Capture the cell that displays the provided text and extract its (x, y) central coordinate. 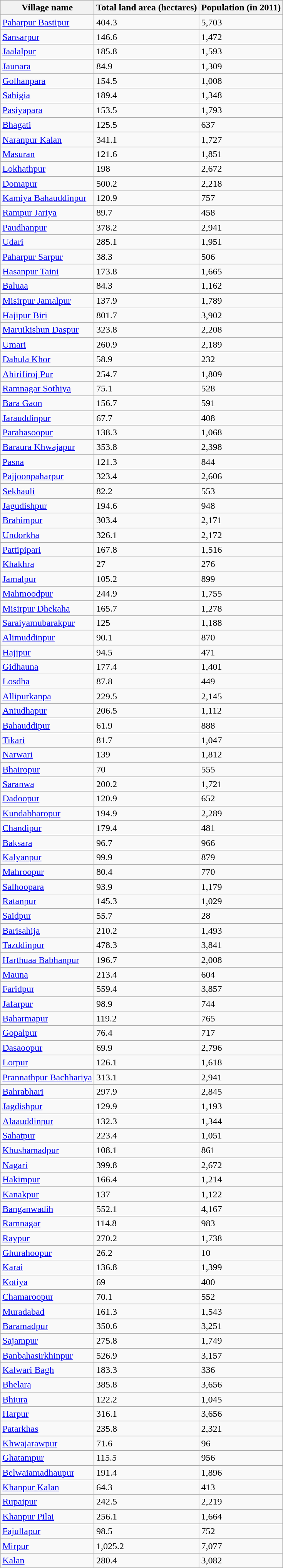
138.3 (146, 433)
Jagudishpur (47, 506)
323.4 (146, 476)
108.1 (146, 1150)
Dadoopur (47, 799)
1,025.2 (146, 1546)
260.9 (146, 344)
2,219 (241, 1502)
Saranwa (47, 784)
Belwaiamadhaupur (47, 1473)
2,208 (241, 330)
Undorkha (47, 535)
313.1 (146, 1077)
58.9 (146, 359)
408 (241, 418)
Baksara (47, 843)
173.8 (146, 271)
280.4 (146, 1560)
196.7 (146, 960)
242.5 (146, 1502)
2,171 (241, 520)
Umari (47, 344)
323.8 (146, 330)
888 (241, 725)
105.2 (146, 579)
223.4 (146, 1136)
67.7 (146, 418)
326.1 (146, 535)
528 (241, 388)
129.9 (146, 1106)
Kalan (47, 1560)
194.6 (146, 506)
1,951 (241, 242)
404.3 (146, 22)
93.9 (146, 886)
Pasiyapara (47, 110)
Bara Gaon (47, 403)
552 (241, 1297)
Paharpur Sarpur (47, 257)
Bhiura (47, 1399)
Sekhauli (47, 491)
526.9 (146, 1355)
90.1 (146, 637)
1,399 (241, 1267)
80.4 (146, 872)
Mahmoodpur (47, 593)
Village name (47, 8)
161.3 (146, 1311)
Nagari (47, 1165)
1,789 (241, 301)
Jaalalpur (47, 52)
122.2 (146, 1399)
1,618 (241, 1062)
276 (241, 564)
189.4 (146, 95)
478.3 (146, 945)
353.8 (146, 447)
96.7 (146, 843)
948 (241, 506)
Khwajarawpur (47, 1443)
235.8 (146, 1429)
Salhoopara (47, 886)
Prannathpur Bachhariya (47, 1077)
1,593 (241, 52)
500.2 (146, 184)
Sansarpur (47, 37)
Tikari (47, 740)
1,068 (241, 433)
297.9 (146, 1092)
471 (241, 652)
Total land area (hectares) (146, 8)
Population (in 2011) (241, 8)
Chamaroopur (47, 1297)
Baramadpur (47, 1326)
Rupaipur (47, 1502)
Baluaa (47, 286)
7,077 (241, 1546)
844 (241, 462)
Kanakpur (47, 1194)
Ghurahoopur (47, 1253)
4,167 (241, 1209)
1,812 (241, 755)
2,796 (241, 1048)
Masuran (47, 154)
Alimuddinpur (47, 637)
449 (241, 682)
385.8 (146, 1385)
Allipurkanpa (47, 696)
604 (241, 975)
165.7 (146, 608)
38.3 (146, 257)
64.3 (146, 1487)
2,606 (241, 476)
145.3 (146, 901)
2,189 (241, 344)
Patarkhas (47, 1429)
98.5 (146, 1531)
Hajipur (47, 652)
198 (146, 169)
254.7 (146, 374)
154.5 (146, 81)
Pajjoonpaharpur (47, 476)
Ratanpur (47, 901)
206.5 (146, 711)
Hakimpur (47, 1180)
1,793 (241, 110)
213.4 (146, 975)
81.7 (146, 740)
Bhelara (47, 1385)
Barisahija (47, 931)
114.8 (146, 1224)
61.9 (146, 725)
3,082 (241, 1560)
84.9 (146, 66)
119.2 (146, 1018)
200.2 (146, 784)
55.7 (146, 916)
Mauna (47, 975)
1,493 (241, 931)
94.5 (146, 652)
232 (241, 359)
Baharmapur (47, 1018)
1,051 (241, 1136)
Saraiyamubarakpur (47, 623)
1,727 (241, 139)
Misirpur Dhekaha (47, 608)
Khanpur Pilai (47, 1516)
2,218 (241, 184)
76.4 (146, 1033)
191.4 (146, 1473)
153.5 (146, 110)
1,348 (241, 95)
Khushamadpur (47, 1150)
82.2 (146, 491)
Rampur Jariya (47, 213)
Ahirifiroj Pur (47, 374)
458 (241, 213)
70.1 (146, 1297)
Khanpur Kalan (47, 1487)
275.8 (146, 1341)
71.6 (146, 1443)
1,193 (241, 1106)
956 (241, 1458)
99.9 (146, 857)
1,179 (241, 886)
413 (241, 1487)
256.1 (146, 1516)
Jamalpur (47, 579)
Muradabad (47, 1311)
125 (146, 623)
70 (146, 769)
553 (241, 491)
1,543 (241, 1311)
28 (241, 916)
378.2 (146, 227)
Pasna (47, 462)
1,472 (241, 37)
Naranpur Kalan (47, 139)
Harthuaa Babhanpur (47, 960)
Ramnagar (47, 1224)
244.9 (146, 593)
350.6 (146, 1326)
2,321 (241, 1429)
210.2 (146, 931)
555 (241, 769)
2,145 (241, 696)
185.8 (146, 52)
Sahigia (47, 95)
2,398 (241, 447)
879 (241, 857)
1,749 (241, 1341)
229.5 (146, 696)
69 (146, 1282)
125.5 (146, 125)
Mahroopur (47, 872)
303.4 (146, 520)
966 (241, 843)
Lokhathpur (47, 169)
137 (146, 1194)
2,008 (241, 960)
26.2 (146, 1253)
270.2 (146, 1238)
399.8 (146, 1165)
Gidhauna (47, 667)
Hajipur Biri (47, 315)
765 (241, 1018)
Kalwari Bagh (47, 1370)
5,703 (241, 22)
1,309 (241, 66)
591 (241, 403)
Sahatpur (47, 1136)
96 (241, 1443)
Kalyanpur (47, 857)
1,896 (241, 1473)
121.3 (146, 462)
Kamiya Bahauddinpur (47, 198)
336 (241, 1370)
Kundabharopur (47, 813)
137.9 (146, 301)
Bahauddipur (47, 725)
752 (241, 1531)
Kotiya (47, 1282)
899 (241, 579)
Faridpur (47, 989)
316.1 (146, 1414)
Dahula Khor (47, 359)
Khakhra (47, 564)
1,851 (241, 154)
481 (241, 828)
637 (241, 125)
717 (241, 1033)
1,738 (241, 1238)
Raypur (47, 1238)
Bhagati (47, 125)
1,029 (241, 901)
1,008 (241, 81)
652 (241, 799)
10 (241, 1253)
341.1 (146, 139)
87.8 (146, 682)
Banbahasirkhinpur (47, 1355)
89.7 (146, 213)
Fajullapur (47, 1531)
3,841 (241, 945)
770 (241, 872)
Maruikishun Daspur (47, 330)
1,344 (241, 1121)
Mirpur (47, 1546)
1,278 (241, 608)
Brahimpur (47, 520)
Losdha (47, 682)
Harpur (47, 1414)
Lorpur (47, 1062)
132.3 (146, 1121)
Sajampur (47, 1341)
1,112 (241, 711)
3,857 (241, 989)
2,289 (241, 813)
552.1 (146, 1209)
1,047 (241, 740)
166.4 (146, 1180)
400 (241, 1282)
983 (241, 1224)
1,721 (241, 784)
Chandipur (47, 828)
75.1 (146, 388)
1,516 (241, 550)
136.8 (146, 1267)
167.8 (146, 550)
146.6 (146, 37)
Paudhanpur (47, 227)
Aniudhapur (47, 711)
Udari (47, 242)
Hasanpur Taini (47, 271)
Jarauddinpur (47, 418)
Jaunara (47, 66)
3,902 (241, 315)
Saidpur (47, 916)
801.7 (146, 315)
1,045 (241, 1399)
1,188 (241, 623)
1,664 (241, 1516)
Misirpur Jamalpur (47, 301)
Baraura Khwajapur (47, 447)
Bahrabhari (47, 1092)
Jafarpur (47, 1004)
Pattipipari (47, 550)
1,214 (241, 1180)
744 (241, 1004)
Gopalpur (47, 1033)
757 (241, 198)
Karai (47, 1267)
285.1 (146, 242)
Dasaoopur (47, 1048)
1,401 (241, 667)
2,172 (241, 535)
Ramnagar Sothiya (47, 388)
98.9 (146, 1004)
506 (241, 257)
Ghatampur (47, 1458)
Domapur (47, 184)
559.4 (146, 989)
179.4 (146, 828)
Narwari (47, 755)
1,665 (241, 271)
194.9 (146, 813)
1,755 (241, 593)
121.6 (146, 154)
1,122 (241, 1194)
177.4 (146, 667)
69.9 (146, 1048)
Golhanpara (47, 81)
861 (241, 1150)
27 (146, 564)
3,251 (241, 1326)
139 (146, 755)
2,845 (241, 1092)
1,809 (241, 374)
870 (241, 637)
156.7 (146, 403)
126.1 (146, 1062)
Paharpur Bastipur (47, 22)
Tazddinpur (47, 945)
1,162 (241, 286)
3,157 (241, 1355)
183.3 (146, 1370)
84.3 (146, 286)
115.5 (146, 1458)
Alaauddinpur (47, 1121)
Bhairopur (47, 769)
Parabasoopur (47, 433)
Banganwadih (47, 1209)
Jagdishpur (47, 1106)
